Locate the cell with the specified text and output its [X, Y] center coordinate. 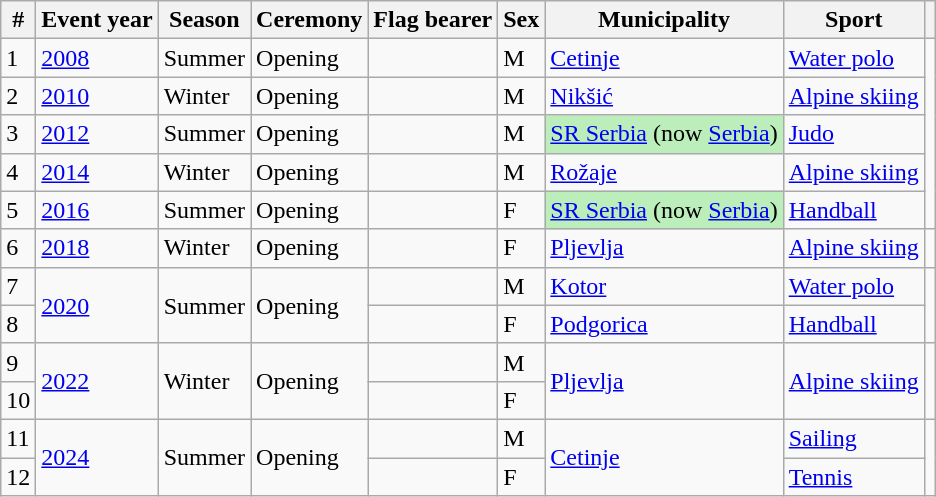
2008 [97, 58]
2022 [97, 381]
2 [18, 96]
11 [18, 438]
2016 [97, 210]
Tennis [854, 477]
2014 [97, 172]
9 [18, 362]
1 [18, 58]
3 [18, 134]
4 [18, 172]
Flag bearer [433, 20]
6 [18, 248]
Podgorica [664, 324]
2024 [97, 457]
2010 [97, 96]
Sex [522, 20]
2012 [97, 134]
Kotor [664, 286]
Season [204, 20]
Rožaje [664, 172]
8 [18, 324]
2018 [97, 248]
5 [18, 210]
Sport [854, 20]
10 [18, 400]
# [18, 20]
Municipality [664, 20]
Ceremony [310, 20]
Judo [854, 134]
Nikšić [664, 96]
7 [18, 286]
2020 [97, 305]
Sailing [854, 438]
Event year [97, 20]
12 [18, 477]
